Locate the cell with the specified text and output its (X, Y) center coordinate. 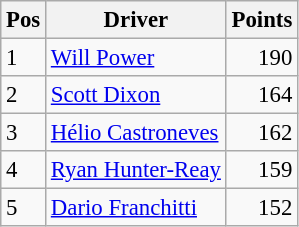
5 (24, 208)
190 (262, 58)
Will Power (136, 58)
Ryan Hunter-Reay (136, 170)
159 (262, 170)
162 (262, 133)
152 (262, 208)
2 (24, 95)
Scott Dixon (136, 95)
Points (262, 20)
1 (24, 58)
164 (262, 95)
Dario Franchitti (136, 208)
Driver (136, 20)
4 (24, 170)
Hélio Castroneves (136, 133)
Pos (24, 20)
3 (24, 133)
